Find where the given text appears and provide that cell's center as [x, y] coordinate. 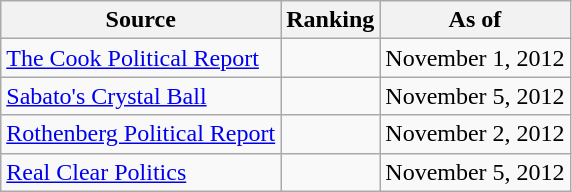
November 2, 2012 [475, 134]
Sabato's Crystal Ball [141, 96]
Source [141, 20]
Ranking [330, 20]
The Cook Political Report [141, 58]
Rothenberg Political Report [141, 134]
Real Clear Politics [141, 172]
As of [475, 20]
November 1, 2012 [475, 58]
